Find where the given text appears and provide that cell's center as (X, Y) coordinate. 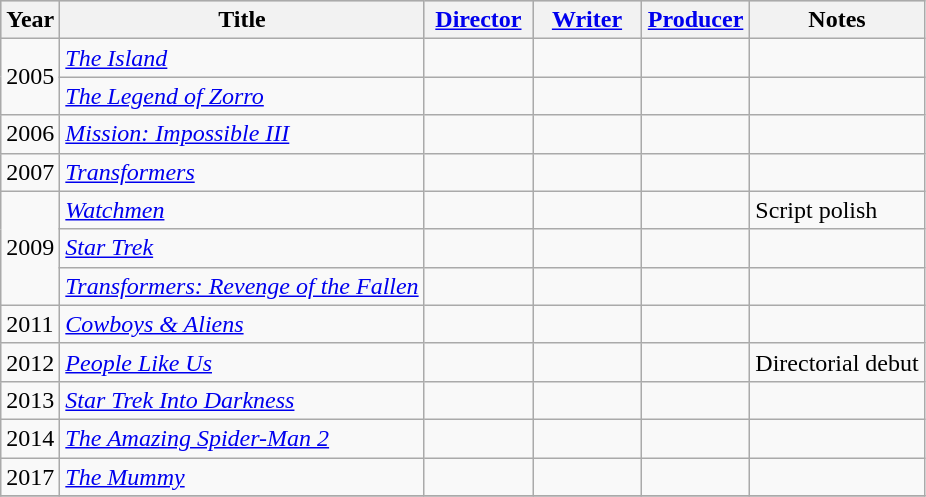
Cowboys & Aliens (242, 324)
Director (478, 20)
Year (30, 20)
Title (242, 20)
2005 (30, 77)
The Legend of Zorro (242, 96)
Directorial debut (837, 362)
2007 (30, 172)
Watchmen (242, 210)
2013 (30, 400)
2009 (30, 248)
Mission: Impossible III (242, 134)
The Island (242, 58)
Script polish (837, 210)
Notes (837, 20)
Transformers: Revenge of the Fallen (242, 286)
The Mummy (242, 477)
Star Trek (242, 248)
Transformers (242, 172)
The Amazing Spider-Man 2 (242, 438)
Producer (696, 20)
2012 (30, 362)
2011 (30, 324)
Star Trek Into Darkness (242, 400)
People Like Us (242, 362)
2006 (30, 134)
2017 (30, 477)
2014 (30, 438)
Writer (588, 20)
